Detect which cell encompasses the target text, then output its (X, Y) center coordinate. 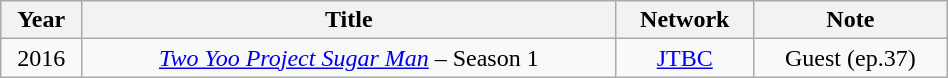
Two Yoo Project Sugar Man – Season 1 (350, 58)
Title (350, 20)
Note (850, 20)
Guest (ep.37) (850, 58)
Network (684, 20)
2016 (42, 58)
Year (42, 20)
JTBC (684, 58)
